Provide the (X, Y) coordinate of the cell's center where the given text is located.  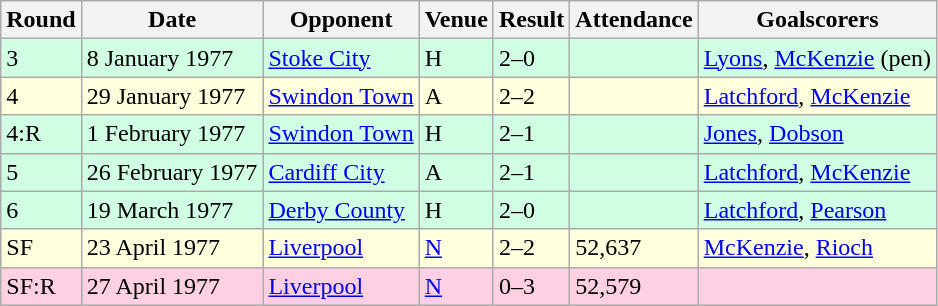
Lyons, McKenzie (pen) (817, 58)
McKenzie, Rioch (817, 248)
29 January 1977 (172, 96)
Jones, Dobson (817, 134)
23 April 1977 (172, 248)
52,579 (634, 286)
1 February 1977 (172, 134)
8 January 1977 (172, 58)
Cardiff City (341, 172)
6 (41, 210)
Attendance (634, 20)
26 February 1977 (172, 172)
Venue (456, 20)
Date (172, 20)
52,637 (634, 248)
3 (41, 58)
Goalscorers (817, 20)
SF (41, 248)
19 March 1977 (172, 210)
4:R (41, 134)
Opponent (341, 20)
0–3 (531, 286)
Result (531, 20)
5 (41, 172)
27 April 1977 (172, 286)
4 (41, 96)
Stoke City (341, 58)
Round (41, 20)
SF:R (41, 286)
Latchford, Pearson (817, 210)
Derby County (341, 210)
